For the text-containing cell, return its midpoint in (x, y) coordinate format. 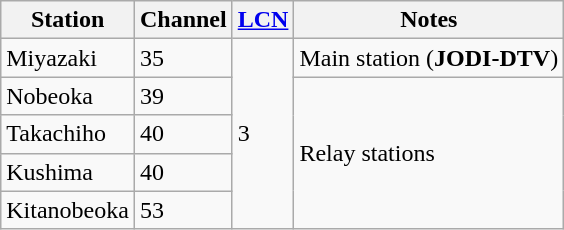
Miyazaki (68, 58)
3 (263, 134)
35 (183, 58)
Kushima (68, 172)
Relay stations (429, 153)
Channel (183, 20)
Station (68, 20)
Nobeoka (68, 96)
53 (183, 210)
Notes (429, 20)
39 (183, 96)
Takachiho (68, 134)
LCN (263, 20)
Kitanobeoka (68, 210)
Main station (JODI-DTV) (429, 58)
